Return [X, Y] of the center of cell containing provided text 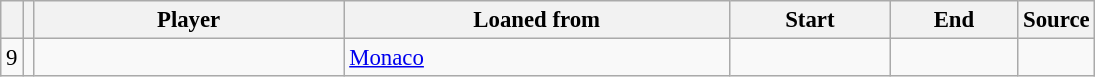
Loaned from [537, 20]
End [954, 20]
Source [1056, 20]
Monaco [537, 58]
Start [810, 20]
Player [188, 20]
9 [12, 58]
